Locate the cell with the specified text and output its [x, y] center coordinate. 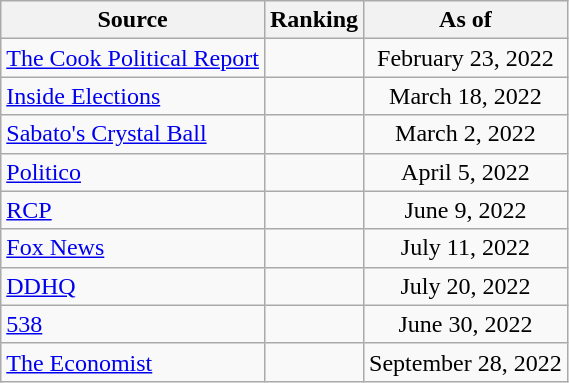
As of [466, 20]
DDHQ [133, 286]
April 5, 2022 [466, 172]
The Cook Political Report [133, 58]
June 9, 2022 [466, 210]
July 20, 2022 [466, 286]
June 30, 2022 [466, 324]
Source [133, 20]
Sabato's Crystal Ball [133, 134]
July 11, 2022 [466, 248]
Inside Elections [133, 96]
Ranking [314, 20]
RCP [133, 210]
The Economist [133, 362]
Fox News [133, 248]
Politico [133, 172]
September 28, 2022 [466, 362]
March 2, 2022 [466, 134]
March 18, 2022 [466, 96]
February 23, 2022 [466, 58]
538 [133, 324]
